Pinpoint the cell where the given text exists, returning its [X, Y] midpoint coordinate. 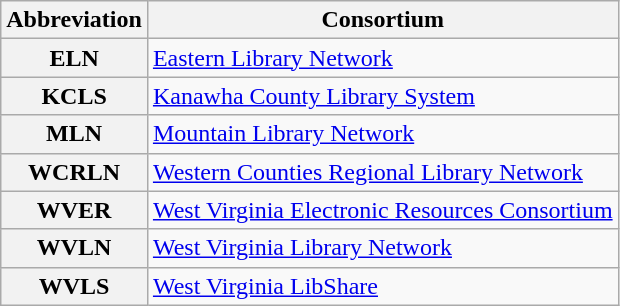
Eastern Library Network [382, 58]
MLN [74, 134]
Consortium [382, 20]
Western Counties Regional Library Network [382, 172]
WVLS [74, 286]
West Virginia LibShare [382, 286]
WVLN [74, 248]
Kanawha County Library System [382, 96]
ELN [74, 58]
KCLS [74, 96]
WCRLN [74, 172]
Abbreviation [74, 20]
West Virginia Electronic Resources Consortium [382, 210]
West Virginia Library Network [382, 248]
WVER [74, 210]
Mountain Library Network [382, 134]
